Capture the cell that displays the provided text and extract its (X, Y) central coordinate. 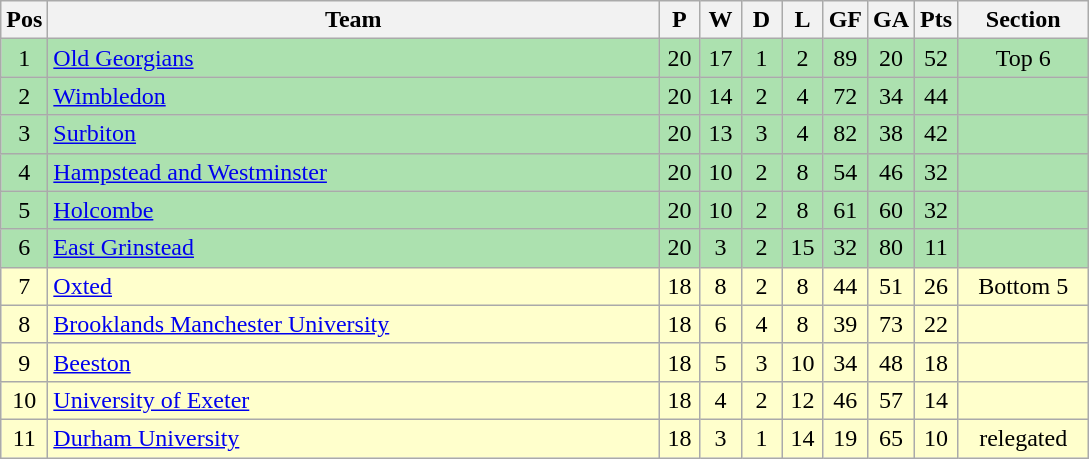
19 (845, 438)
Oxted (354, 286)
42 (936, 134)
Holcombe (354, 210)
University of Exeter (354, 400)
12 (802, 400)
9 (24, 362)
72 (845, 96)
Pos (24, 20)
East Grinstead (354, 248)
GA (892, 20)
54 (845, 172)
38 (892, 134)
65 (892, 438)
89 (845, 58)
39 (845, 324)
W (720, 20)
26 (936, 286)
Hampstead and Westminster (354, 172)
80 (892, 248)
57 (892, 400)
Top 6 (1024, 58)
51 (892, 286)
L (802, 20)
Old Georgians (354, 58)
52 (936, 58)
13 (720, 134)
60 (892, 210)
82 (845, 134)
Surbiton (354, 134)
61 (845, 210)
22 (936, 324)
Beeston (354, 362)
Section (1024, 20)
D (762, 20)
relegated (1024, 438)
Durham University (354, 438)
15 (802, 248)
48 (892, 362)
Pts (936, 20)
Brooklands Manchester University (354, 324)
Bottom 5 (1024, 286)
Wimbledon (354, 96)
GF (845, 20)
P (680, 20)
73 (892, 324)
7 (24, 286)
Team (354, 20)
17 (720, 58)
